Find where the given text appears and provide that cell's center as [x, y] coordinate. 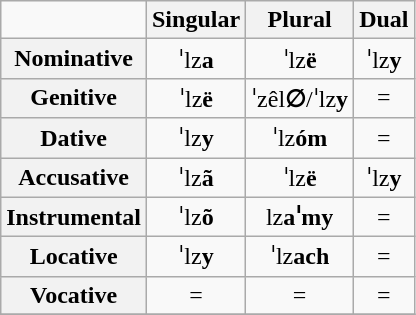
Singular [196, 20]
ˈlzach [300, 257]
Accusative [74, 178]
ˈlza [196, 59]
ˈlzã [196, 178]
Genitive [74, 98]
ˈlzõ [196, 217]
Instrumental [74, 217]
Dual [384, 20]
Locative [74, 257]
Vocative [74, 295]
lzaˈmy [300, 217]
Dative [74, 138]
ˈzêl∅/ˈlzy [300, 98]
ˈlzóm [300, 138]
Nominative [74, 59]
Plural [300, 20]
